Capture the cell that displays the provided text and extract its [X, Y] central coordinate. 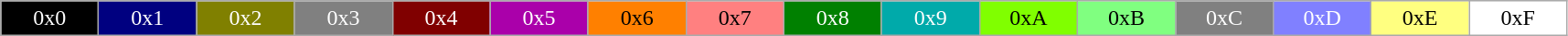
0xF [1518, 18]
0xE [1421, 18]
0xD [1322, 18]
0x2 [245, 18]
0x3 [344, 18]
0x9 [931, 18]
0x4 [441, 18]
0x0 [49, 18]
0x1 [148, 18]
0x7 [735, 18]
0xC [1225, 18]
0xA [1028, 18]
0xB [1126, 18]
0x6 [636, 18]
0x5 [539, 18]
0x8 [832, 18]
